For the text-containing cell, return its midpoint in [x, y] coordinate format. 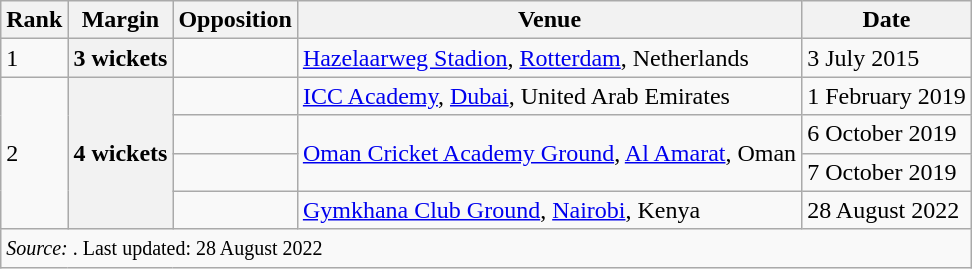
2 [34, 153]
Opposition [235, 20]
6 October 2019 [887, 134]
Source: . Last updated: 28 August 2022 [486, 248]
Rank [34, 20]
4 wickets [120, 153]
1 [34, 58]
Margin [120, 20]
Date [887, 20]
Venue [549, 20]
ICC Academy, Dubai, United Arab Emirates [549, 96]
3 July 2015 [887, 58]
Gymkhana Club Ground, Nairobi, Kenya [549, 210]
3 wickets [120, 58]
Hazelaarweg Stadion, Rotterdam, Netherlands [549, 58]
1 February 2019 [887, 96]
7 October 2019 [887, 172]
28 August 2022 [887, 210]
Oman Cricket Academy Ground, Al Amarat, Oman [549, 153]
